Output the [X, Y] coordinate of the center of the cell containing the given text.  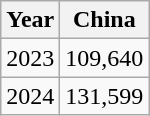
2023 [30, 58]
131,599 [104, 96]
China [104, 20]
109,640 [104, 58]
Year [30, 20]
2024 [30, 96]
